Locate the cell with the specified text and output its [X, Y] center coordinate. 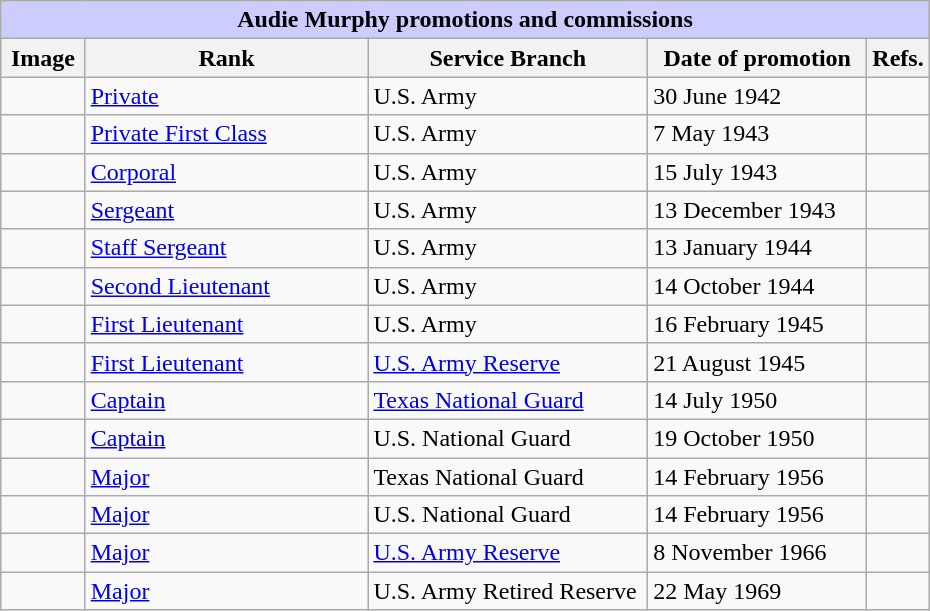
Rank [226, 58]
Second Lieutenant [226, 286]
Private [226, 96]
13 December 1943 [758, 210]
16 February 1945 [758, 324]
7 May 1943 [758, 134]
15 July 1943 [758, 172]
14 July 1950 [758, 400]
Audie Murphy promotions and commissions [465, 20]
Staff Sergeant [226, 248]
Date of promotion [758, 58]
Service Branch [508, 58]
13 January 1944 [758, 248]
8 November 1966 [758, 553]
30 June 1942 [758, 96]
14 October 1944 [758, 286]
Image [43, 58]
Corporal [226, 172]
Refs. [898, 58]
Sergeant [226, 210]
Private First Class [226, 134]
U.S. Army Retired Reserve [508, 591]
19 October 1950 [758, 438]
22 May 1969 [758, 591]
21 August 1945 [758, 362]
